Return [X, Y] of the center of cell containing provided text 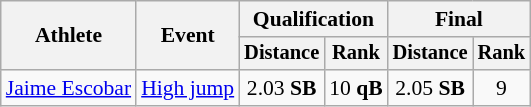
2.05 SB [430, 88]
10 qB [356, 88]
Event [188, 36]
Final [459, 19]
Qualification [313, 19]
9 [502, 88]
High jump [188, 88]
2.03 SB [282, 88]
Athlete [68, 36]
Jaime Escobar [68, 88]
